Determine the [x, y] coordinate at the center of the cell enclosing the given text.  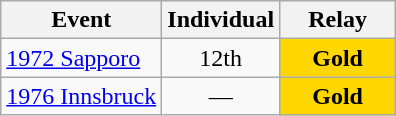
1976 Innsbruck [82, 96]
Relay [338, 20]
1972 Sapporo [82, 58]
Event [82, 20]
— [221, 96]
12th [221, 58]
Individual [221, 20]
